From the cell containing the given text, extract its center point as [x, y] coordinate. 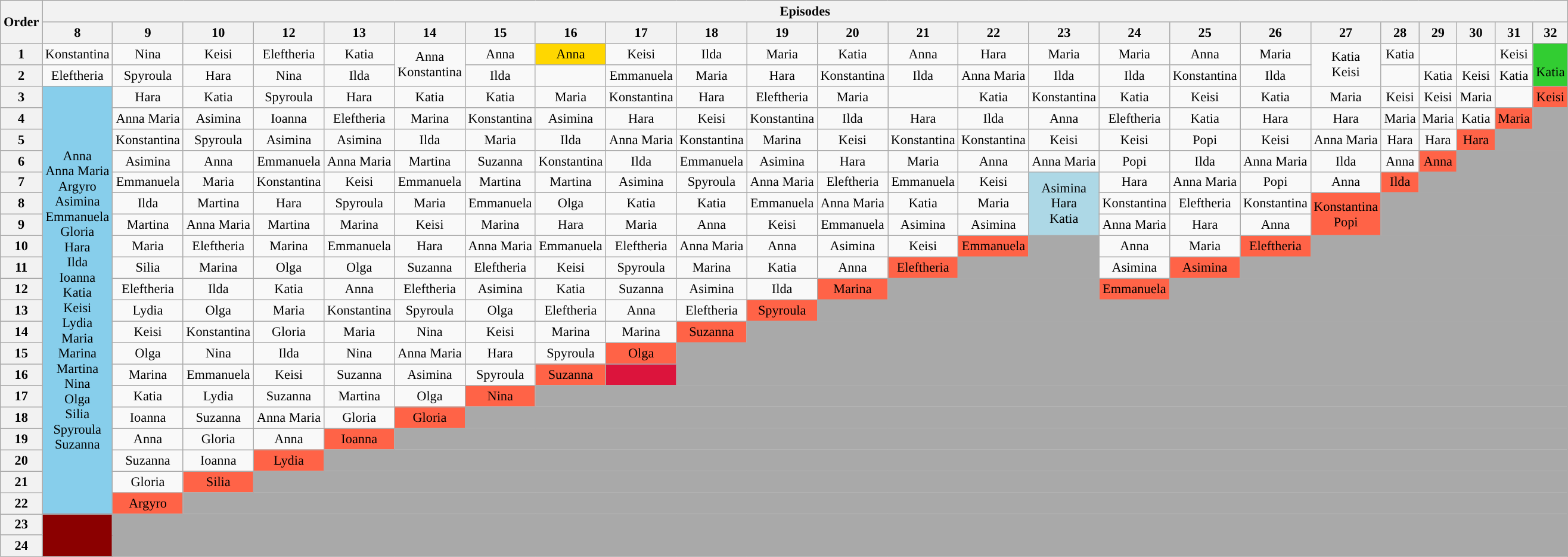
AnnaKonstantina [430, 64]
25 [1205, 33]
5 [21, 139]
KatiaKeisi [1346, 64]
6 [21, 161]
KonstantinaPopi [1346, 214]
7 [21, 182]
Order [21, 22]
AsiminaHaraKatia [1064, 204]
Episodes [805, 11]
11 [21, 268]
31 [1514, 33]
2 [21, 75]
4 [21, 118]
30 [1476, 33]
3 [21, 97]
32 [1551, 33]
29 [1438, 33]
26 [1275, 33]
28 [1400, 33]
AnnaAnna MariaArgyroAsiminaEmmanuelaGloriaHaraIldaIoannaKatiaKeisiLydiaMariaMarinaMartinaNinaOlgaSiliaSpyroulaSuzanna [77, 300]
27 [1346, 33]
1 [21, 54]
Argyro [148, 503]
